Determine the (x, y) coordinate at the center of the cell enclosing the given text.  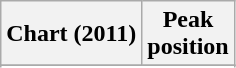
Peakposition (188, 34)
Chart (2011) (72, 34)
